Scan for the cell matching the given text and deliver its (X, Y) coordinate at center. 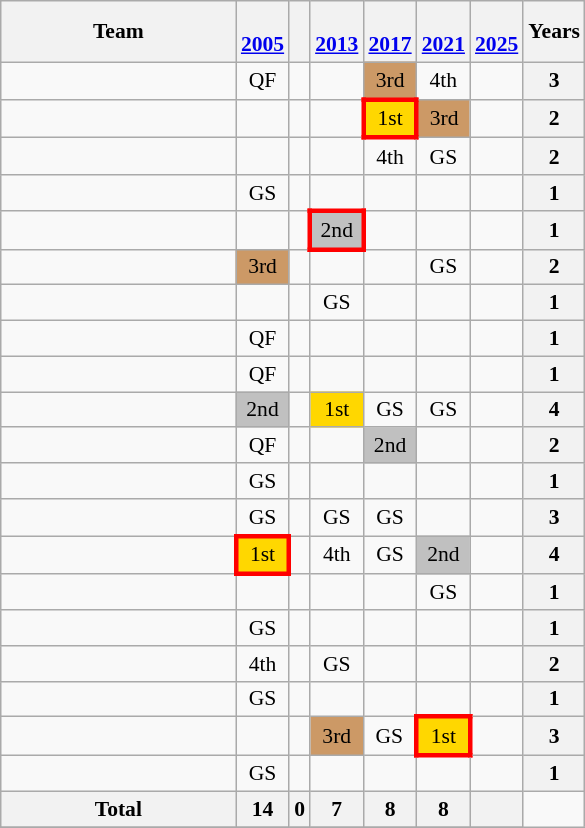
0 (300, 809)
2005 (262, 32)
Total (118, 809)
2017 (390, 32)
14 (262, 809)
Years (554, 32)
2013 (336, 32)
2025 (496, 32)
2021 (444, 32)
Team (118, 32)
7 (336, 809)
